Output the (x, y) coordinate of the center of the cell containing the given text.  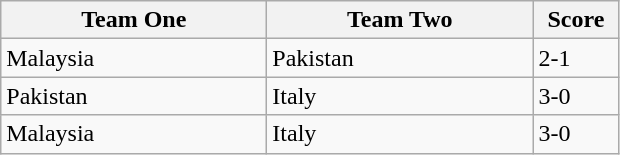
2-1 (576, 58)
Score (576, 20)
Team One (134, 20)
Team Two (400, 20)
